Return [x, y] of the center of cell containing provided text 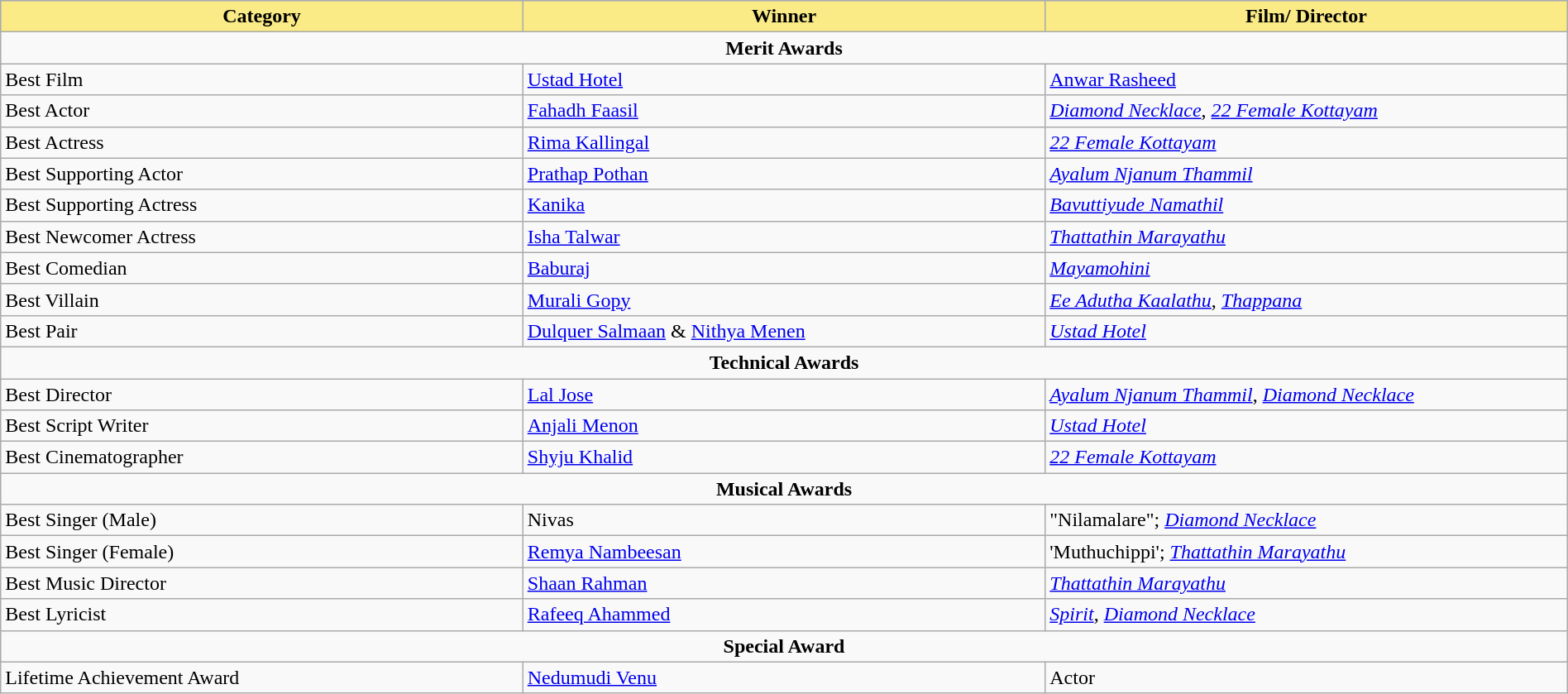
Best Cinematographer [262, 457]
Winner [784, 17]
Lal Jose [784, 395]
Ayalum Njanum Thammil [1307, 174]
"Nilamalare"; Diamond Necklace [1307, 520]
Best Actress [262, 142]
Best Film [262, 79]
Best Singer (Male) [262, 520]
Film/ Director [1307, 17]
Actor [1307, 677]
Best Actor [262, 111]
Best Supporting Actress [262, 205]
Best Music Director [262, 583]
Spirit, Diamond Necklace [1307, 615]
Best Supporting Actor [262, 174]
Musical Awards [784, 489]
Baburaj [784, 268]
Best Script Writer [262, 426]
Fahadh Faasil [784, 111]
Shyju Khalid [784, 457]
Best Lyricist [262, 615]
Rafeeq Ahammed [784, 615]
Best Singer (Female) [262, 552]
Rima Kallingal [784, 142]
Best Pair [262, 331]
Diamond Necklace, 22 Female Kottayam [1307, 111]
Special Award [784, 646]
Bavuttiyude Namathil [1307, 205]
Remya Nambeesan [784, 552]
Technical Awards [784, 362]
Nedumudi Venu [784, 677]
Dulquer Salmaan & Nithya Menen [784, 331]
Category [262, 17]
Best Comedian [262, 268]
Shaan Rahman [784, 583]
Prathap Pothan [784, 174]
Kanika [784, 205]
Murali Gopy [784, 299]
'Muthuchippi'; Thattathin Marayathu [1307, 552]
Anjali Menon [784, 426]
Lifetime Achievement Award [262, 677]
Merit Awards [784, 48]
Best Villain [262, 299]
Best Director [262, 395]
Best Newcomer Actress [262, 237]
Ee Adutha Kaalathu, Thappana [1307, 299]
Anwar Rasheed [1307, 79]
Mayamohini [1307, 268]
Isha Talwar [784, 237]
Ayalum Njanum Thammil, Diamond Necklace [1307, 395]
Nivas [784, 520]
